Identify which cell holds the provided text, then report its (x, y) central coordinate. 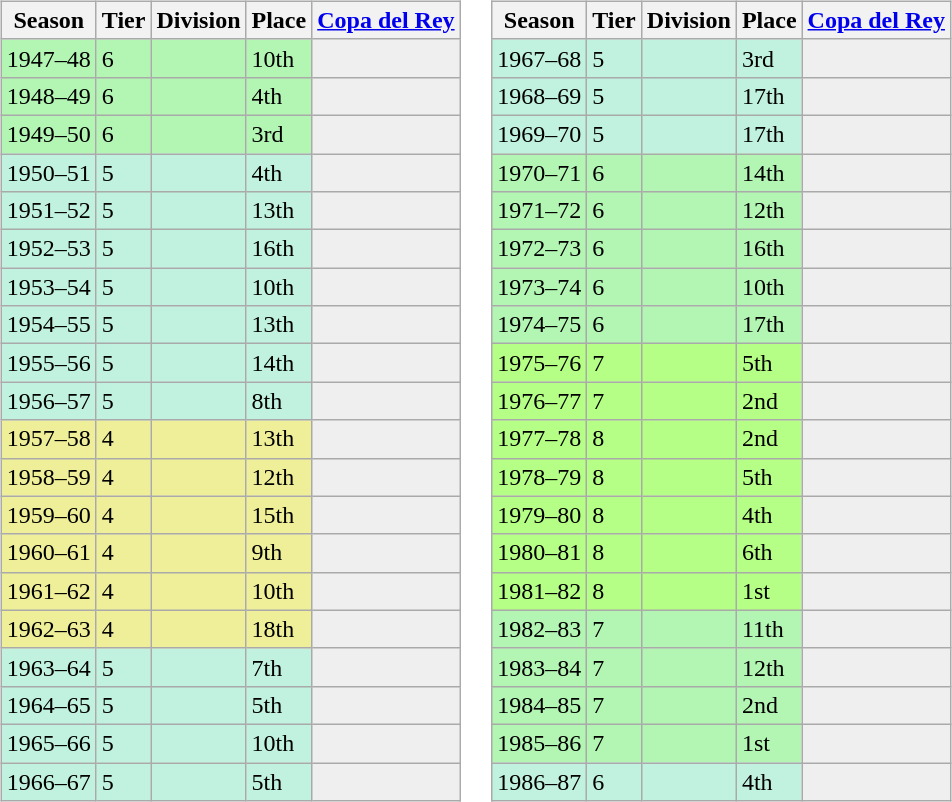
1978–79 (540, 477)
1980–81 (540, 553)
1965–66 (48, 743)
6th (769, 553)
1974–75 (540, 325)
1966–67 (48, 781)
1963–64 (48, 667)
1957–58 (48, 439)
9th (279, 553)
1969–70 (540, 134)
1973–74 (540, 287)
15th (279, 515)
1956–57 (48, 401)
1948–49 (48, 96)
1970–71 (540, 173)
1968–69 (540, 96)
1984–85 (540, 705)
1962–63 (48, 629)
1967–68 (540, 58)
1986–87 (540, 781)
1950–51 (48, 173)
1982–83 (540, 629)
1979–80 (540, 515)
1947–48 (48, 58)
8th (279, 401)
1951–52 (48, 211)
1977–78 (540, 439)
1983–84 (540, 667)
1964–65 (48, 705)
1972–73 (540, 249)
1953–54 (48, 287)
1955–56 (48, 363)
1975–76 (540, 363)
1985–86 (540, 743)
1949–50 (48, 134)
1958–59 (48, 477)
1952–53 (48, 249)
18th (279, 629)
1976–77 (540, 401)
7th (279, 667)
1981–82 (540, 591)
1960–61 (48, 553)
11th (769, 629)
1954–55 (48, 325)
1959–60 (48, 515)
1961–62 (48, 591)
1971–72 (540, 211)
